Capture the cell that displays the provided text and extract its [X, Y] central coordinate. 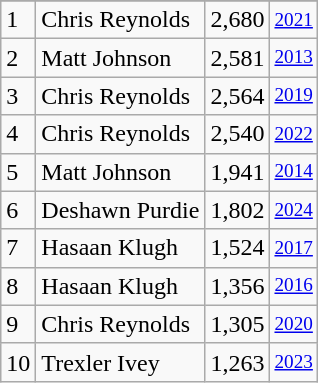
2023 [294, 362]
1 [18, 20]
2019 [294, 96]
3 [18, 96]
2024 [294, 210]
7 [18, 248]
1,524 [238, 248]
2014 [294, 172]
2017 [294, 248]
8 [18, 286]
1,941 [238, 172]
1,802 [238, 210]
2021 [294, 20]
10 [18, 362]
Deshawn Purdie [120, 210]
2,581 [238, 58]
5 [18, 172]
2022 [294, 134]
1,263 [238, 362]
1,356 [238, 286]
4 [18, 134]
2,564 [238, 96]
2013 [294, 58]
2,540 [238, 134]
2016 [294, 286]
2020 [294, 324]
9 [18, 324]
2 [18, 58]
6 [18, 210]
Trexler Ivey [120, 362]
1,305 [238, 324]
2,680 [238, 20]
